Return (X, Y) of the center of cell containing provided text 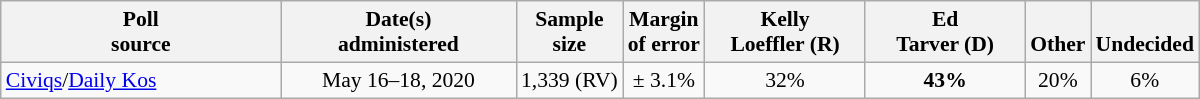
Other (1058, 32)
6% (1144, 80)
Undecided (1144, 32)
May 16–18, 2020 (398, 80)
EdTarver (D) (945, 32)
32% (785, 80)
20% (1058, 80)
43% (945, 80)
Marginof error (664, 32)
Samplesize (570, 32)
Civiqs/Daily Kos (141, 80)
Pollsource (141, 32)
± 3.1% (664, 80)
Date(s)administered (398, 32)
KellyLoeffler (R) (785, 32)
1,339 (RV) (570, 80)
